For the text-containing cell, return its midpoint in (x, y) coordinate format. 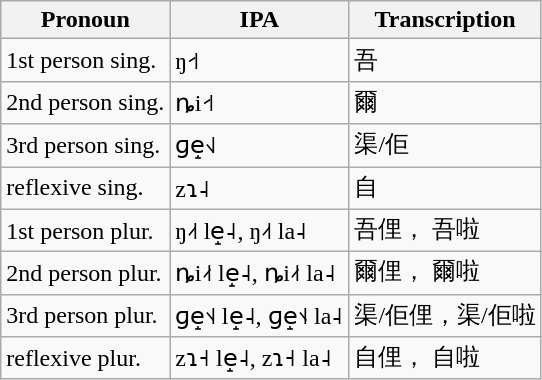
reflexive plur. (86, 358)
爾 (445, 102)
Transcription (445, 20)
ɡe̝˧˩ (260, 146)
爾俚， 爾啦 (445, 274)
Pronoun (86, 20)
2nd person sing. (86, 102)
1st person sing. (86, 60)
3rd person sing. (86, 146)
自 (445, 188)
2nd person plur. (86, 274)
ŋ˧˦ (260, 60)
3rd person plur. (86, 316)
zɿ˧ le̝˨, zɿ˧ la˨ (260, 358)
ŋ˨˦ le̝˨, ŋ˨˦ la˨ (260, 230)
reflexive sing. (86, 188)
自俚， 自啦 (445, 358)
ȵi˧˦ (260, 102)
渠/佢 (445, 146)
ɡe̝˦˨ le̝˨, ɡe̝˦˨ la˨ (260, 316)
吾俚， 吾啦 (445, 230)
IPA (260, 20)
1st person plur. (86, 230)
ȵi˨˦ le̝˨, ȵi˨˦ la˨ (260, 274)
zɿ˨ (260, 188)
吾 (445, 60)
渠/佢俚，渠/佢啦 (445, 316)
